From the cell containing the given text, extract its center point as [X, Y] coordinate. 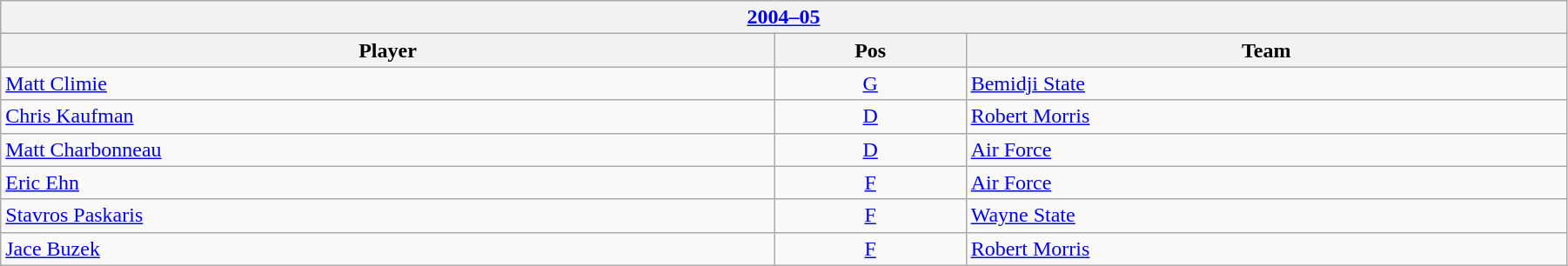
Matt Climie [388, 83]
Team [1266, 50]
Pos [870, 50]
G [870, 83]
Matt Charbonneau [388, 150]
Chris Kaufman [388, 116]
2004–05 [784, 17]
Stavros Paskaris [388, 216]
Wayne State [1266, 216]
Eric Ehn [388, 183]
Player [388, 50]
Jace Buzek [388, 249]
Bemidji State [1266, 83]
